Provide the [X, Y] coordinate of the cell's center where the given text is located.  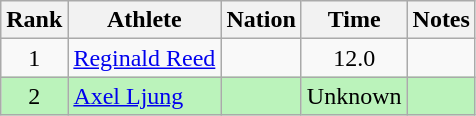
Athlete [144, 20]
Rank [34, 20]
Notes [441, 20]
Reginald Reed [144, 58]
1 [34, 58]
Nation [261, 20]
2 [34, 96]
Time [354, 20]
Axel Ljung [144, 96]
12.0 [354, 58]
Unknown [354, 96]
